Identify which cell holds the provided text, then report its (x, y) central coordinate. 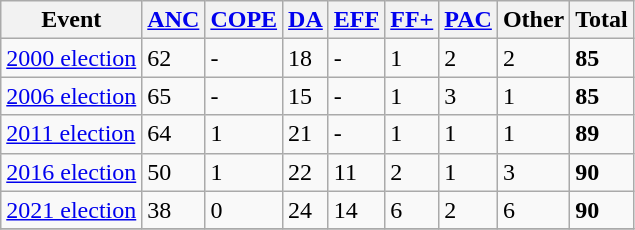
24 (306, 210)
15 (306, 96)
Total (602, 20)
FF+ (412, 20)
Event (72, 20)
2006 election (72, 96)
22 (306, 172)
89 (602, 134)
EFF (356, 20)
DA (306, 20)
2021 election (72, 210)
50 (174, 172)
2000 election (72, 58)
2016 election (72, 172)
21 (306, 134)
2011 election (72, 134)
38 (174, 210)
64 (174, 134)
PAC (468, 20)
COPE (244, 20)
18 (306, 58)
14 (356, 210)
65 (174, 96)
0 (244, 210)
11 (356, 172)
Other (533, 20)
ANC (174, 20)
62 (174, 58)
